Scan for the cell matching the given text and deliver its [X, Y] coordinate at center. 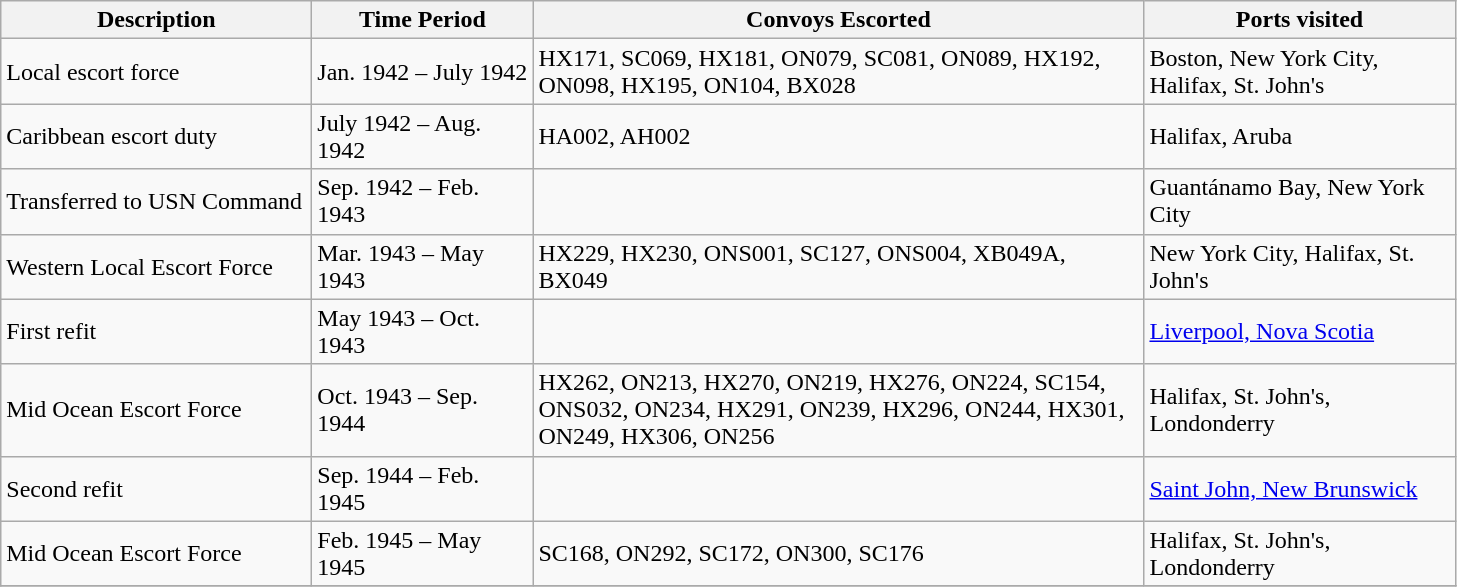
Transferred to USN Command [156, 202]
HX229, HX230, ONS001, SC127, ONS004, XB049A, BX049 [838, 266]
Jan. 1942 – July 1942 [422, 72]
HX171, SC069, HX181, ON079, SC081, ON089, HX192, ON098, HX195, ON104, BX028 [838, 72]
First refit [156, 332]
Halifax, Aruba [1300, 136]
July 1942 – Aug. 1942 [422, 136]
Sep. 1942 – Feb. 1943 [422, 202]
Liverpool, Nova Scotia [1300, 332]
Boston, New York City, Halifax, St. John's [1300, 72]
Time Period [422, 20]
HA002, AH002 [838, 136]
Western Local Escort Force [156, 266]
Saint John, New Brunswick [1300, 488]
Local escort force [156, 72]
Second refit [156, 488]
HX262, ON213, HX270, ON219, HX276, ON224, SC154, ONS032, ON234, HX291, ON239, HX296, ON244, HX301, ON249, HX306, ON256 [838, 410]
May 1943 – Oct. 1943 [422, 332]
Oct. 1943 – Sep. 1944 [422, 410]
Description [156, 20]
SC168, ON292, SC172, ON300, SC176 [838, 554]
New York City, Halifax, St. John's [1300, 266]
Mar. 1943 – May 1943 [422, 266]
Sep. 1944 – Feb. 1945 [422, 488]
Ports visited [1300, 20]
Convoys Escorted [838, 20]
Caribbean escort duty [156, 136]
Feb. 1945 – May 1945 [422, 554]
Guantánamo Bay, New York City [1300, 202]
